Detect which cell encompasses the target text, then output its [X, Y] center coordinate. 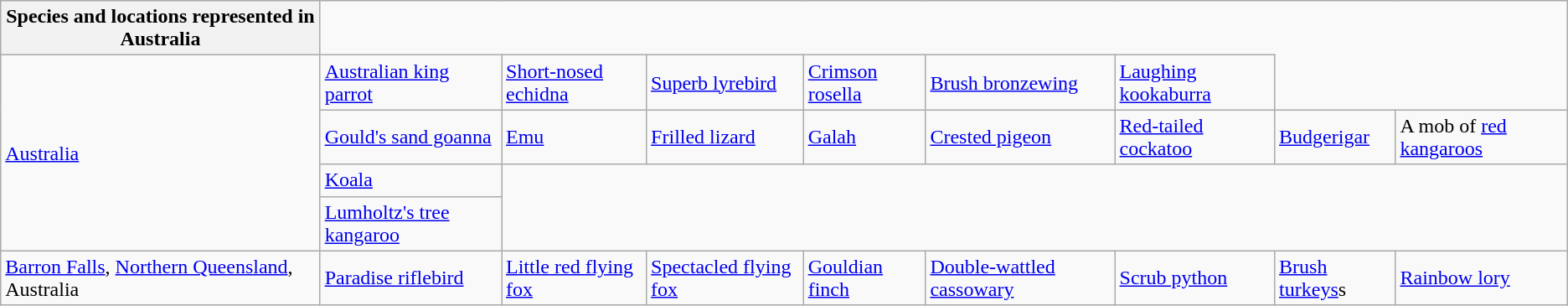
Koala [410, 180]
Emu [573, 137]
Short-nosed echidna [573, 82]
Paradise riflebird [410, 278]
Species and locations represented in Australia [161, 29]
Frilled lizard [725, 137]
Brush bronzewing [1020, 82]
Lumholtz's tree kangaroo [410, 223]
Spectacled flying fox [725, 278]
Rainbow lory [1481, 278]
Budgerigar [1335, 137]
Little red flying fox [573, 278]
Barron Falls, Northern Queensland, Australia [161, 278]
Crested pigeon [1020, 137]
Gouldian finch [864, 278]
Gould's sand goanna [410, 137]
A mob of red kangaroos [1481, 137]
Australian king parrot [410, 82]
Crimson rosella [864, 82]
Laughing kookaburra [1194, 82]
Scrub python [1194, 278]
Superb lyrebird [725, 82]
Australia [161, 153]
Galah [864, 137]
Brush turkeyss [1335, 278]
Double-wattled cassowary [1020, 278]
Red-tailed cockatoo [1194, 137]
